Search for the cell housing the specified text and yield its [x, y] center coordinate. 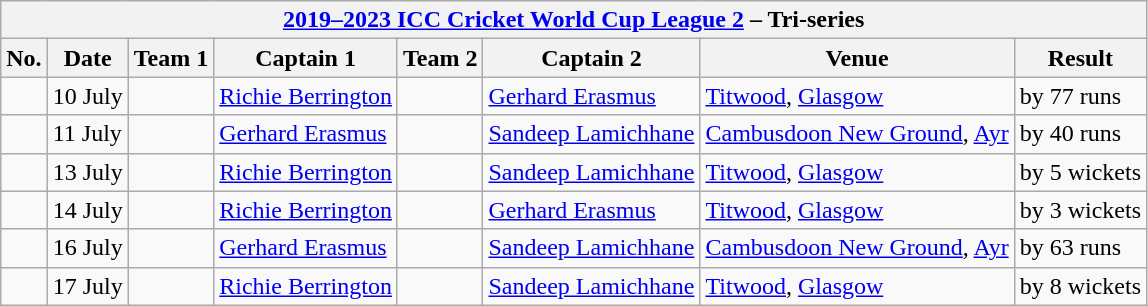
13 July [88, 172]
by 40 runs [1080, 134]
by 8 wickets [1080, 286]
by 63 runs [1080, 248]
Captain 1 [306, 58]
16 July [88, 248]
Team 1 [171, 58]
by 5 wickets [1080, 172]
Date [88, 58]
Result [1080, 58]
10 July [88, 96]
2019–2023 ICC Cricket World Cup League 2 – Tri-series [574, 20]
Venue [857, 58]
Captain 2 [592, 58]
14 July [88, 210]
by 3 wickets [1080, 210]
11 July [88, 134]
17 July [88, 286]
Team 2 [440, 58]
No. [24, 58]
by 77 runs [1080, 96]
